Output the [x, y] coordinate of the center of the cell containing the given text.  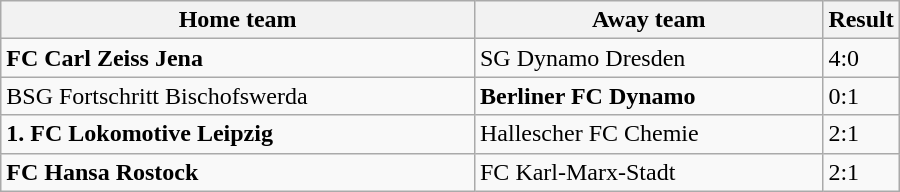
0:1 [861, 96]
BSG Fortschritt Bischofswerda [238, 96]
FC Hansa Rostock [238, 172]
4:0 [861, 58]
FC Karl-Marx-Stadt [648, 172]
SG Dynamo Dresden [648, 58]
Home team [238, 20]
FC Carl Zeiss Jena [238, 58]
Hallescher FC Chemie [648, 134]
1. FC Lokomotive Leipzig [238, 134]
Berliner FC Dynamo [648, 96]
Away team [648, 20]
Result [861, 20]
